Pinpoint the cell where the given text exists, returning its [x, y] midpoint coordinate. 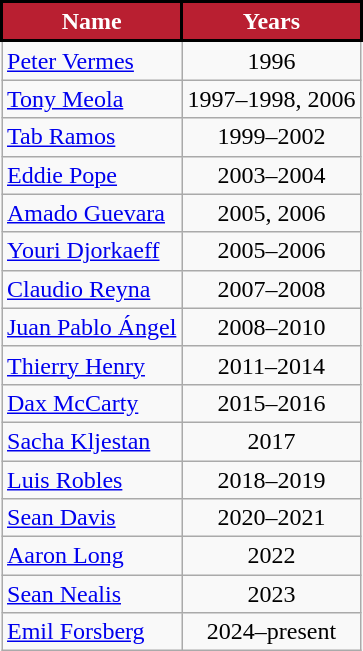
Thierry Henry [92, 365]
Claudio Reyna [92, 289]
Eddie Pope [92, 175]
Youri Djorkaeff [92, 251]
Luis Robles [92, 479]
2017 [272, 441]
Peter Vermes [92, 60]
2007–2008 [272, 289]
2011–2014 [272, 365]
Sean Davis [92, 518]
1996 [272, 60]
Tony Meola [92, 99]
Dax McCarty [92, 403]
2022 [272, 556]
Sean Nealis [92, 594]
Sacha Kljestan [92, 441]
2024–present [272, 632]
Years [272, 22]
Aaron Long [92, 556]
2020–2021 [272, 518]
Amado Guevara [92, 213]
2023 [272, 594]
Juan Pablo Ángel [92, 327]
Name [92, 22]
2015–2016 [272, 403]
1999–2002 [272, 137]
2018–2019 [272, 479]
2008–2010 [272, 327]
2005–2006 [272, 251]
2005, 2006 [272, 213]
2003–2004 [272, 175]
1997–1998, 2006 [272, 99]
Emil Forsberg [92, 632]
Tab Ramos [92, 137]
